For the text-containing cell, return its midpoint in [x, y] coordinate format. 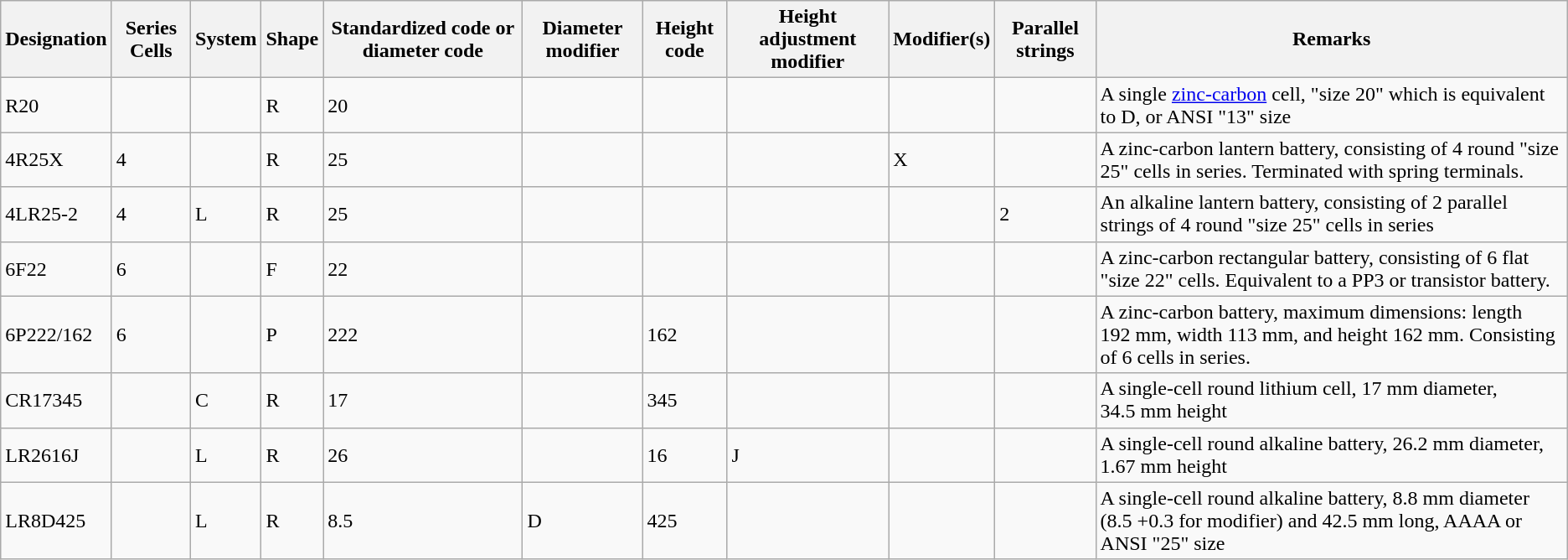
16 [685, 454]
J [807, 454]
A single zinc-carbon cell, "size 20" which is equivalent to D, or ANSI "13" size [1332, 106]
Modifier(s) [941, 39]
20 [423, 106]
Diameter modifier [583, 39]
A zinc-carbon battery, maximum dimensions: length 192 mm, width 113 mm, and height 162 mm. Consisting of 6 cells in series. [1332, 334]
22 [423, 268]
222 [423, 334]
Standardized code or diameter code [423, 39]
Shape [292, 39]
162 [685, 334]
System [226, 39]
2 [1045, 215]
LR8D425 [56, 521]
A zinc-carbon lantern battery, consisting of 4 round "size 25" cells in series. Terminated with spring terminals. [1332, 159]
4LR25-2 [56, 215]
X [941, 159]
Height code [685, 39]
A zinc-carbon rectangular battery, consisting of 6 flat "size 22" cells. Equivalent to a PP3 or transistor battery. [1332, 268]
425 [685, 521]
C [226, 401]
Series Cells [151, 39]
An alkaline lantern battery, consisting of 2 parallel strings of 4 round "size 25" cells in series [1332, 215]
4R25X [56, 159]
LR2616J [56, 454]
345 [685, 401]
CR17345 [56, 401]
R20 [56, 106]
6F22 [56, 268]
F [292, 268]
P [292, 334]
A single-cell round alkaline battery, 8.8 mm diameter (8.5 +0.3 for modifier) and 42.5 mm long, AAAA or ANSI "25" size [1332, 521]
Height adjustment modifier [807, 39]
6P222/162 [56, 334]
17 [423, 401]
A single-cell round lithium cell, 17 mm diameter, 34.5 mm height [1332, 401]
Remarks [1332, 39]
D [583, 521]
Parallel strings [1045, 39]
8.5 [423, 521]
A single-cell round alkaline battery, 26.2 mm diameter, 1.67 mm height [1332, 454]
Designation [56, 39]
26 [423, 454]
